From the cell containing the given text, extract its center point as (x, y) coordinate. 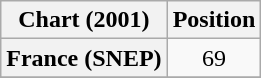
69 (214, 58)
France (SNEP) (84, 58)
Chart (2001) (84, 20)
Position (214, 20)
